Find where the given text appears and provide that cell's center as [x, y] coordinate. 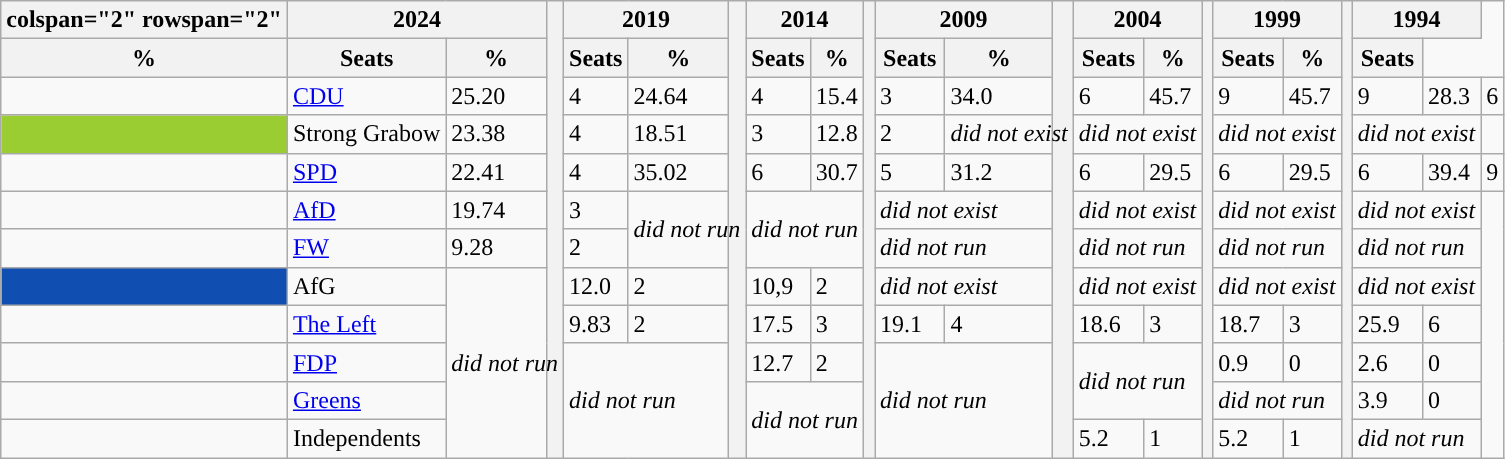
AfG [366, 286]
28.3 [1452, 96]
2.6 [1387, 362]
CDU [366, 96]
1999 [1277, 20]
10,9 [778, 286]
2004 [1137, 20]
34.0 [999, 96]
18.51 [678, 134]
17.5 [778, 324]
colspan="2" rowspan="2" [144, 20]
19.74 [496, 210]
2024 [416, 20]
12.8 [836, 134]
Greens [366, 400]
23.38 [496, 134]
35.02 [678, 172]
39.4 [1452, 172]
The Left [366, 324]
9.28 [496, 248]
12.0 [596, 286]
Independents [366, 438]
0.9 [1248, 362]
FW [366, 248]
12.7 [778, 362]
31.2 [999, 172]
SPD [366, 172]
9.83 [596, 324]
18.7 [1248, 324]
2019 [646, 20]
22.41 [496, 172]
19.1 [910, 324]
2014 [805, 20]
15.4 [836, 96]
5 [910, 172]
2009 [964, 20]
25.20 [496, 96]
30.7 [836, 172]
18.6 [1108, 324]
Strong Grabow [366, 134]
3.9 [1387, 400]
24.64 [678, 96]
1994 [1416, 20]
AfD [366, 210]
25.9 [1387, 324]
FDP [366, 362]
